Locate the cell with the specified text and output its (X, Y) center coordinate. 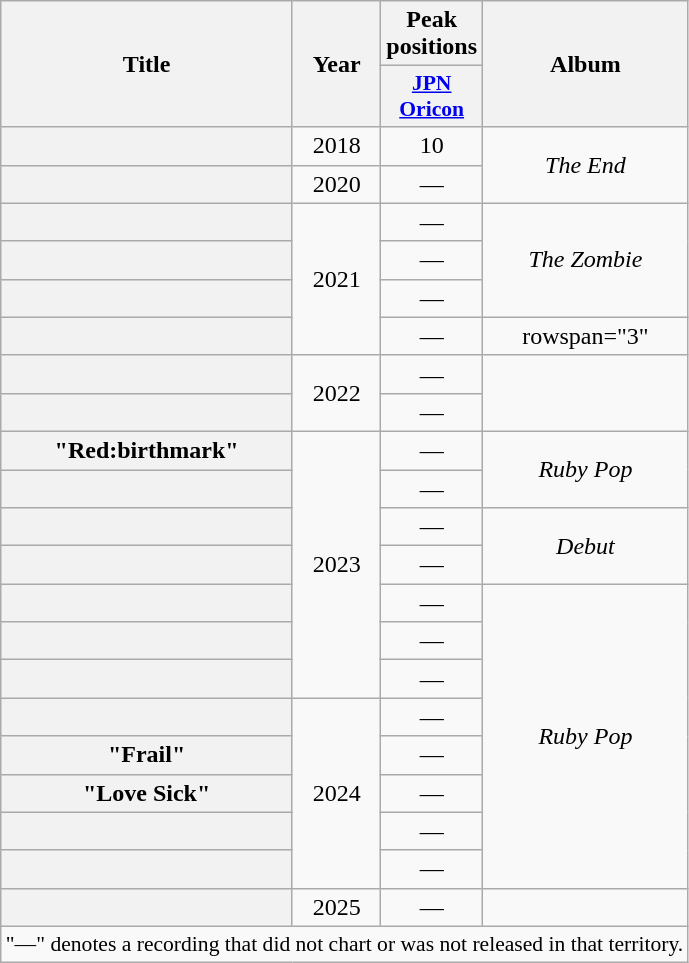
2021 (336, 279)
JPNOricon (432, 96)
2023 (336, 564)
2018 (336, 146)
Debut (586, 546)
10 (432, 146)
2022 (336, 393)
Peak positions (432, 34)
The Zombie (586, 260)
Year (336, 64)
"—" denotes a recording that did not chart or was not released in that territory. (345, 944)
rowspan="3" (586, 336)
2020 (336, 184)
"Love Sick" (147, 793)
Album (586, 64)
2024 (336, 793)
Title (147, 64)
The End (586, 165)
2025 (336, 907)
"Frail" (147, 755)
"Red:birthmark" (147, 450)
